Detect which cell encompasses the target text, then output its (X, Y) center coordinate. 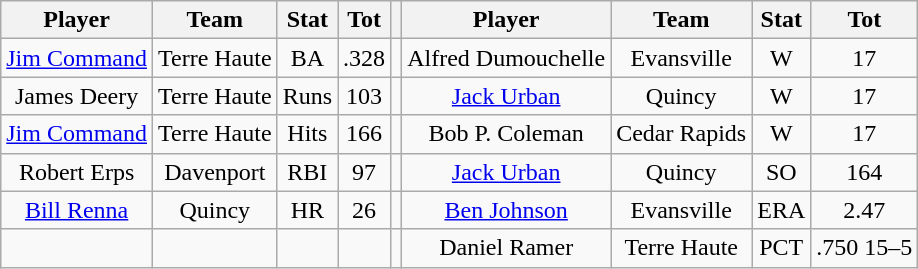
Daniel Ramer (506, 248)
SO (782, 172)
PCT (782, 248)
Ben Johnson (506, 210)
164 (864, 172)
Alfred Dumouchelle (506, 58)
Robert Erps (77, 172)
BA (307, 58)
103 (364, 96)
97 (364, 172)
26 (364, 210)
166 (364, 134)
Cedar Rapids (682, 134)
ERA (782, 210)
2.47 (864, 210)
James Deery (77, 96)
Hits (307, 134)
.328 (364, 58)
.750 15–5 (864, 248)
RBI (307, 172)
Runs (307, 96)
HR (307, 210)
Bill Renna (77, 210)
Davenport (214, 172)
Bob P. Coleman (506, 134)
